Search for the cell housing the specified text and yield its [X, Y] center coordinate. 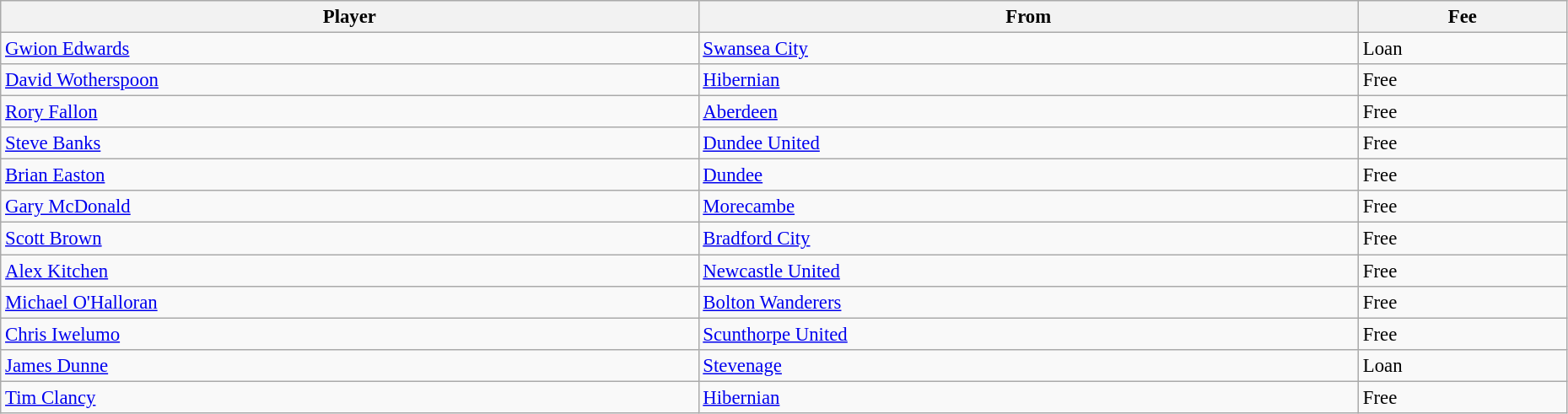
Tim Clancy [349, 397]
Gary McDonald [349, 207]
Player [349, 17]
Fee [1463, 17]
Swansea City [1029, 49]
Dundee United [1029, 143]
Stevenage [1029, 365]
Morecambe [1029, 207]
Steve Banks [349, 143]
Alex Kitchen [349, 271]
David Wotherspoon [349, 80]
Bradford City [1029, 239]
Chris Iwelumo [349, 334]
From [1029, 17]
Newcastle United [1029, 271]
Scunthorpe United [1029, 334]
Michael O'Halloran [349, 302]
James Dunne [349, 365]
Brian Easton [349, 175]
Scott Brown [349, 239]
Gwion Edwards [349, 49]
Bolton Wanderers [1029, 302]
Rory Fallon [349, 112]
Aberdeen [1029, 112]
Dundee [1029, 175]
